Provide the [x, y] coordinate of the cell's center where the given text is located.  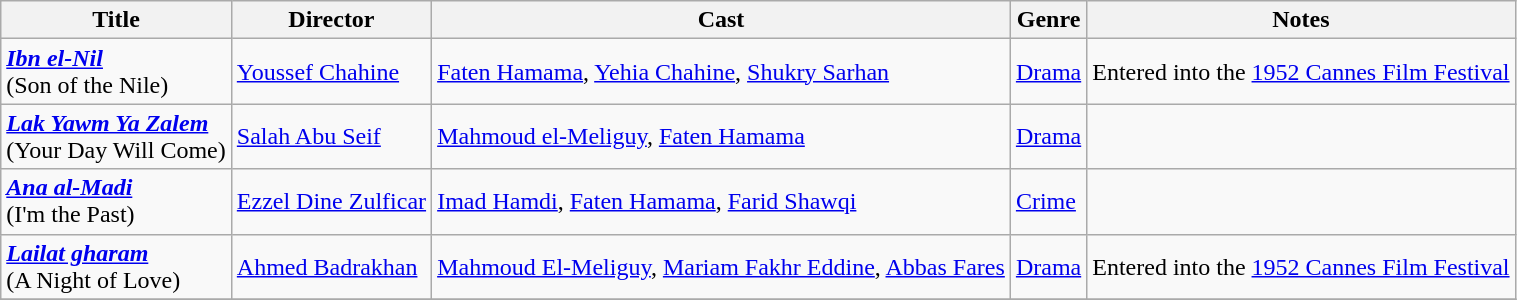
Ahmed Badrakhan [331, 266]
Title [116, 20]
Mahmoud El-Meliguy, Mariam Fakhr Eddine, Abbas Fares [722, 266]
Youssef Chahine [331, 72]
Genre [1048, 20]
Lak Yawm Ya Zalem(Your Day Will Come) [116, 136]
Cast [722, 20]
Crime [1048, 202]
Ibn el-Nil(Son of the Nile) [116, 72]
Director [331, 20]
Ezzel Dine Zulficar [331, 202]
Imad Hamdi, Faten Hamama, Farid Shawqi [722, 202]
Salah Abu Seif [331, 136]
Mahmoud el-Meliguy, Faten Hamama [722, 136]
Ana al-Madi(I'm the Past) [116, 202]
Faten Hamama, Yehia Chahine, Shukry Sarhan [722, 72]
Notes [1301, 20]
Lailat gharam(A Night of Love) [116, 266]
